Return [X, Y] of the center of cell containing provided text 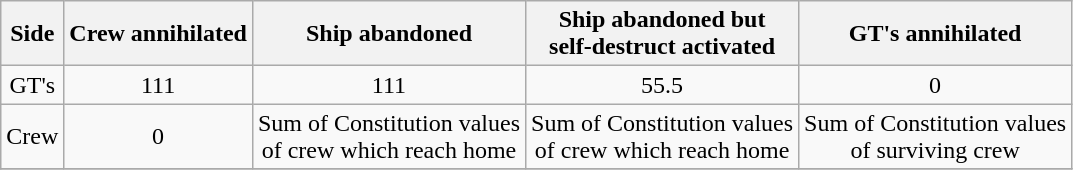
Ship abandoned [388, 34]
Crew [32, 136]
Ship abandoned butself-destruct activated [662, 34]
55.5 [662, 85]
Crew annihilated [158, 34]
GT's [32, 85]
Sum of Constitution values of surviving crew [936, 136]
Side [32, 34]
GT's annihilated [936, 34]
